Provide the (x, y) coordinate of the cell's center where the given text is located.  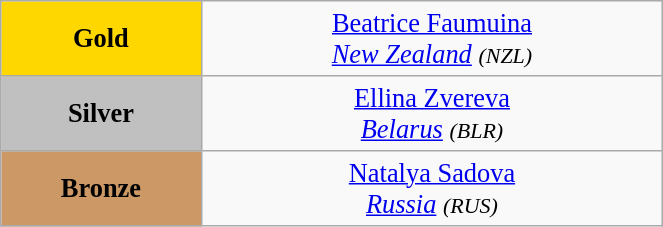
Beatrice FaumuinaNew Zealand (NZL) (432, 38)
Ellina ZverevaBelarus (BLR) (432, 112)
Natalya SadovaRussia (RUS) (432, 188)
Silver (101, 112)
Bronze (101, 188)
Gold (101, 38)
